Find where the given text appears and provide that cell's center as (X, Y) coordinate. 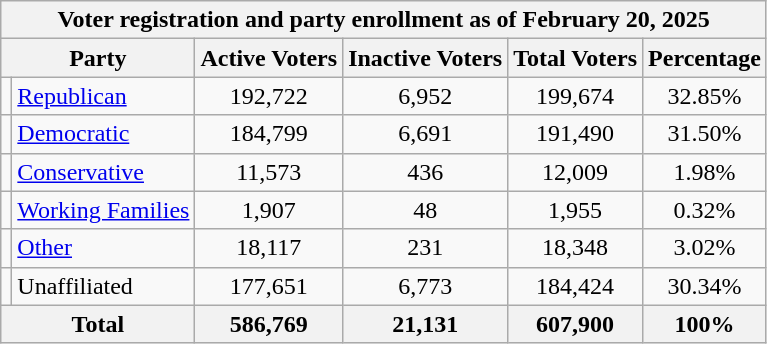
31.50% (705, 134)
Conservative (104, 172)
12,009 (576, 172)
1.98% (705, 172)
436 (426, 172)
Unaffiliated (104, 286)
192,722 (269, 96)
Total Voters (576, 58)
30.34% (705, 286)
6,773 (426, 286)
Republican (104, 96)
100% (705, 324)
199,674 (576, 96)
11,573 (269, 172)
1,955 (576, 210)
177,651 (269, 286)
607,900 (576, 324)
Democratic (104, 134)
21,131 (426, 324)
Active Voters (269, 58)
Party (98, 58)
48 (426, 210)
3.02% (705, 248)
Working Families (104, 210)
191,490 (576, 134)
Inactive Voters (426, 58)
18,348 (576, 248)
Other (104, 248)
0.32% (705, 210)
6,691 (426, 134)
Total (98, 324)
Percentage (705, 58)
1,907 (269, 210)
231 (426, 248)
184,424 (576, 286)
586,769 (269, 324)
6,952 (426, 96)
Voter registration and party enrollment as of February 20, 2025 (384, 20)
184,799 (269, 134)
18,117 (269, 248)
32.85% (705, 96)
